Scan for the cell matching the given text and deliver its [x, y] coordinate at center. 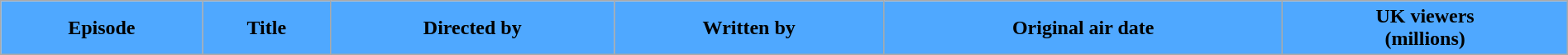
Title [266, 28]
Directed by [473, 28]
Original air date [1083, 28]
Episode [102, 28]
UK viewers(millions) [1425, 28]
Written by [749, 28]
